Return (X, Y) of the center of cell containing provided text 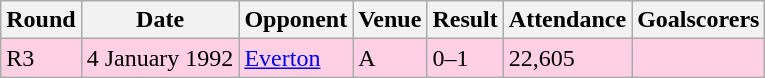
4 January 1992 (160, 58)
R3 (41, 58)
Goalscorers (698, 20)
Date (160, 20)
A (390, 58)
Everton (296, 58)
Venue (390, 20)
Round (41, 20)
Attendance (567, 20)
22,605 (567, 58)
0–1 (465, 58)
Opponent (296, 20)
Result (465, 20)
